For the text-containing cell, return its midpoint in (x, y) coordinate format. 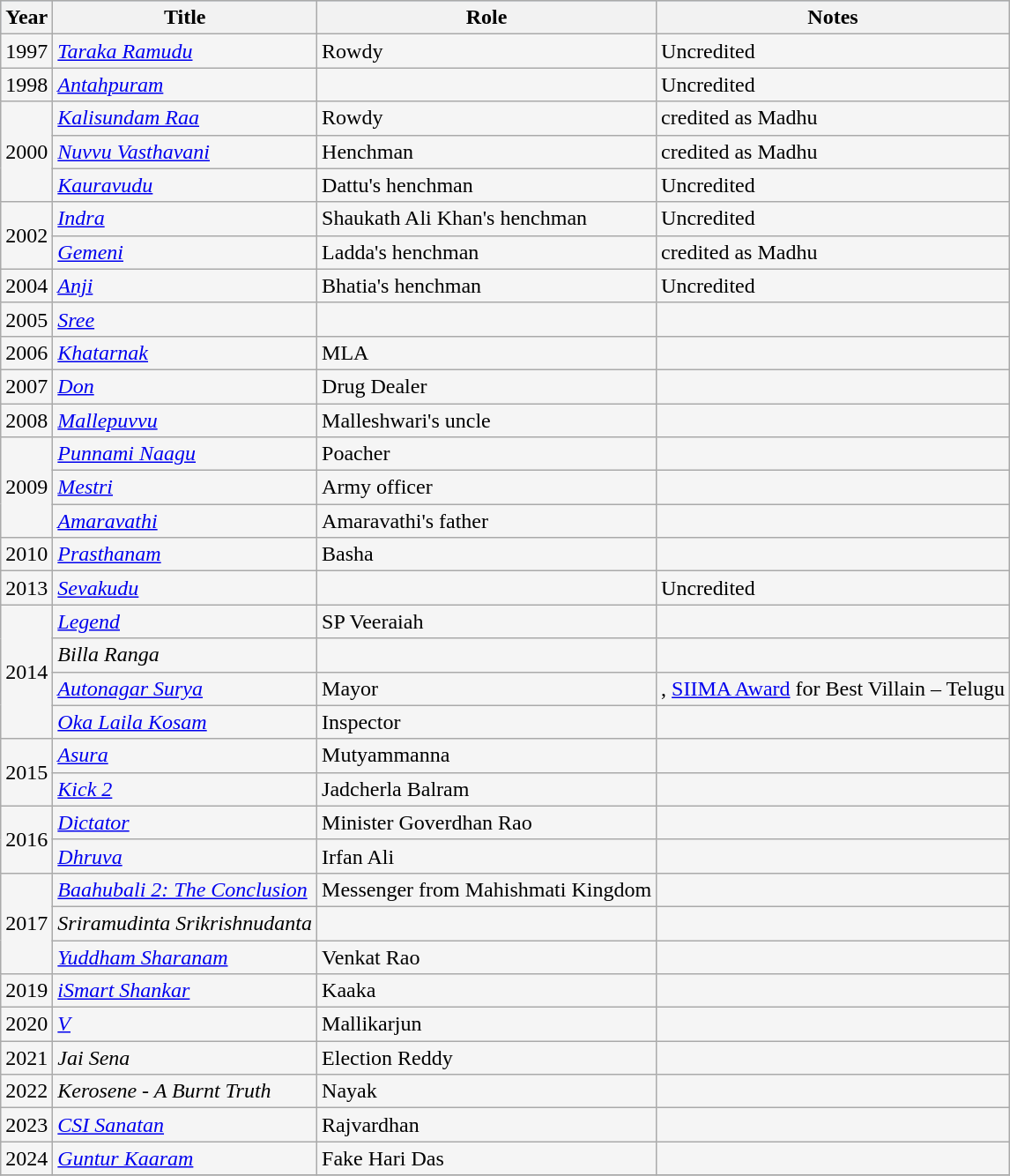
2000 (26, 152)
Mayor (486, 688)
Henchman (486, 152)
Punnami Naagu (185, 454)
Don (185, 386)
Kalisundam Raa (185, 118)
Prasthanam (185, 555)
Poacher (486, 454)
2022 (26, 1091)
Amaravathi's father (486, 521)
Shaukath Ali Khan's henchman (486, 219)
Oka Laila Kosam (185, 722)
2021 (26, 1058)
Nayak (486, 1091)
Mallikarjun (486, 1024)
CSI Sanatan (185, 1125)
2017 (26, 923)
Dhruva (185, 856)
1998 (26, 85)
Sevakudu (185, 588)
2007 (26, 386)
2015 (26, 772)
, SIIMA Award for Best Villain – Telugu (834, 688)
Legend (185, 621)
2020 (26, 1024)
Taraka Ramudu (185, 51)
2010 (26, 555)
2016 (26, 839)
Role (486, 18)
2019 (26, 991)
Minister Goverdhan Rao (486, 822)
Irfan Ali (486, 856)
MLA (486, 353)
2024 (26, 1158)
Indra (185, 219)
Ladda's henchman (486, 252)
Year (26, 18)
Asura (185, 755)
Gemeni (185, 252)
2005 (26, 319)
2008 (26, 421)
Malleshwari's uncle (486, 421)
Bhatia's henchman (486, 286)
Mutyammanna (486, 755)
Notes (834, 18)
Fake Hari Das (486, 1158)
Sree (185, 319)
Amaravathi (185, 521)
Title (185, 18)
Army officer (486, 488)
Kerosene - A Burnt Truth (185, 1091)
2023 (26, 1125)
Autonagar Surya (185, 688)
Kick 2 (185, 789)
2013 (26, 588)
Election Reddy (486, 1058)
Mallepuvvu (185, 421)
Kaaka (486, 991)
Nuvvu Vasthavani (185, 152)
iSmart Shankar (185, 991)
Messenger from Mahishmati Kingdom (486, 889)
Rajvardhan (486, 1125)
Jadcherla Balram (486, 789)
Antahpuram (185, 85)
Anji (185, 286)
2006 (26, 353)
2004 (26, 286)
Dattu's henchman (486, 185)
Guntur Kaaram (185, 1158)
V (185, 1024)
2014 (26, 672)
Yuddham Sharanam (185, 956)
Dictator (185, 822)
1997 (26, 51)
Inspector (486, 722)
Billa Ranga (185, 655)
2002 (26, 235)
Baahubali 2: The Conclusion (185, 889)
Kauravudu (185, 185)
Venkat Rao (486, 956)
2009 (26, 488)
Mestri (185, 488)
Drug Dealer (486, 386)
Khatarnak (185, 353)
Sriramudinta Srikrishnudanta (185, 923)
SP Veeraiah (486, 621)
Basha (486, 555)
Jai Sena (185, 1058)
